Determine the [X, Y] coordinate at the center of the cell enclosing the given text.  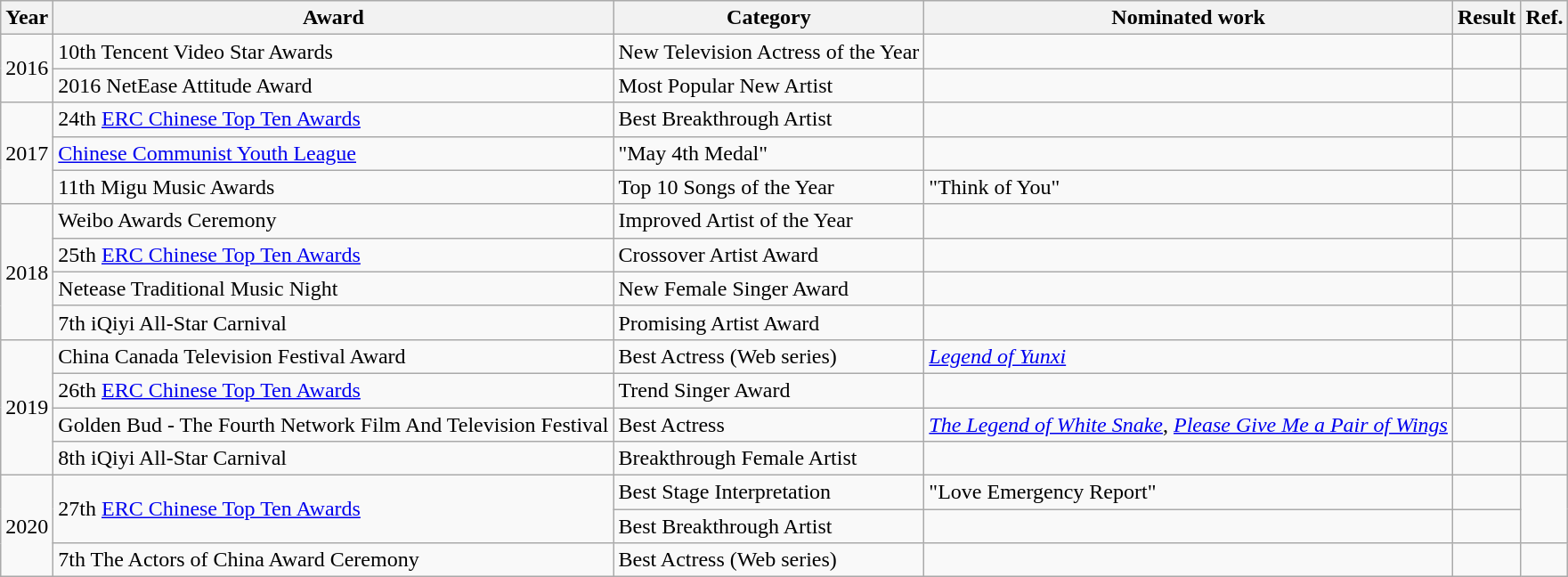
Netease Traditional Music Night [333, 288]
Best Actress [769, 425]
Top 10 Songs of the Year [769, 187]
25th ERC Chinese Top Ten Awards [333, 255]
Trend Singer Award [769, 390]
New Female Singer Award [769, 288]
2019 [27, 407]
Best Stage Interpretation [769, 492]
Golden Bud - The Fourth Network Film And Television Festival [333, 425]
26th ERC Chinese Top Ten Awards [333, 390]
7th The Actors of China Award Ceremony [333, 560]
10th Tencent Video Star Awards [333, 52]
Crossover Artist Award [769, 255]
Award [333, 18]
2016 [27, 69]
New Television Actress of the Year [769, 52]
Chinese Communist Youth League [333, 153]
7th iQiyi All-Star Carnival [333, 322]
Promising Artist Award [769, 322]
8th iQiyi All-Star Carnival [333, 459]
Legend of Yunxi [1189, 356]
27th ERC Chinese Top Ten Awards [333, 509]
2017 [27, 153]
2020 [27, 526]
Nominated work [1189, 18]
Breakthrough Female Artist [769, 459]
Result [1486, 18]
Category [769, 18]
"Think of You" [1189, 187]
Year [27, 18]
24th ERC Chinese Top Ten Awards [333, 119]
"May 4th Medal" [769, 153]
Most Popular New Artist [769, 85]
11th Migu Music Awards [333, 187]
Improved Artist of the Year [769, 221]
2018 [27, 272]
"Love Emergency Report" [1189, 492]
Ref. [1544, 18]
The Legend of White Snake, Please Give Me a Pair of Wings [1189, 425]
China Canada Television Festival Award [333, 356]
Weibo Awards Ceremony [333, 221]
2016 NetEase Attitude Award [333, 85]
